Extract the (X, Y) coordinate from the center of the cell holding the provided text.  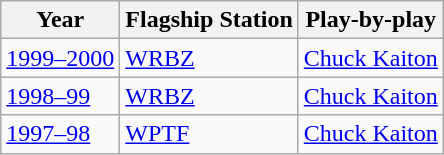
1998–99 (60, 96)
Flagship Station (209, 20)
1997–98 (60, 134)
Year (60, 20)
WPTF (209, 134)
Play-by-play (370, 20)
1999–2000 (60, 58)
